Capture the cell that displays the provided text and extract its (x, y) central coordinate. 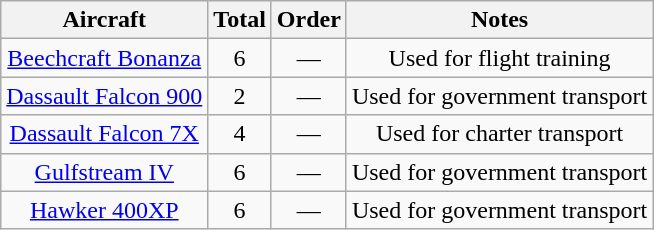
Aircraft (104, 20)
4 (240, 134)
Gulfstream IV (104, 172)
Notes (499, 20)
Beechcraft Bonanza (104, 58)
Dassault Falcon 900 (104, 96)
Dassault Falcon 7X (104, 134)
Used for flight training (499, 58)
2 (240, 96)
Order (308, 20)
Total (240, 20)
Used for charter transport (499, 134)
Hawker 400XP (104, 210)
